Locate the cell with the specified text and output its [x, y] center coordinate. 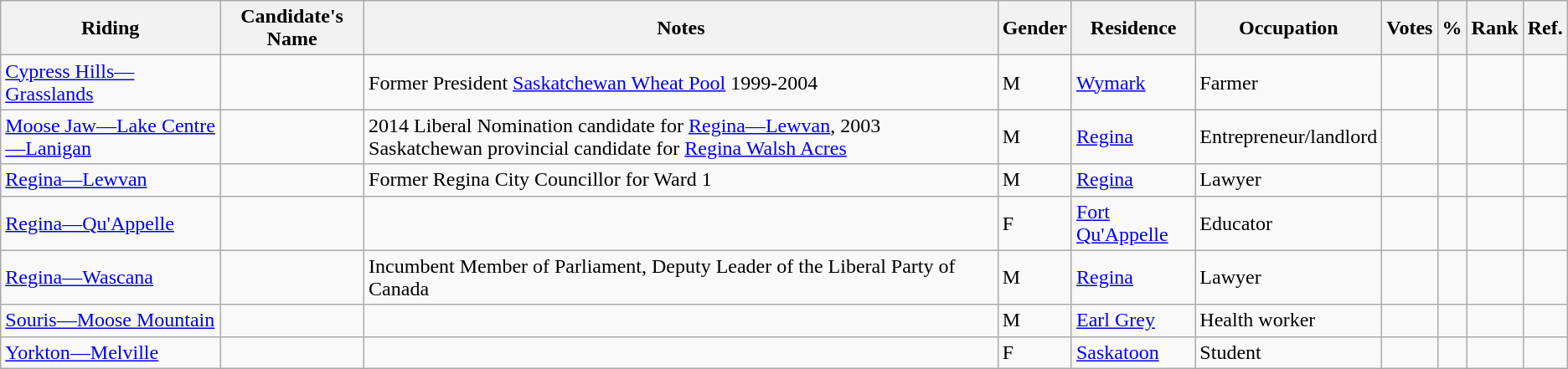
Fort Qu'Appelle [1132, 223]
Former Regina City Councillor for Ward 1 [682, 180]
% [1452, 28]
Incumbent Member of Parliament, Deputy Leader of the Liberal Party of Canada [682, 278]
Regina—Wascana [111, 278]
Regina—Qu'Appelle [111, 223]
Regina—Lewvan [111, 180]
Former President Saskatchewan Wheat Pool 1999-2004 [682, 82]
Gender [1034, 28]
Souris—Moose Mountain [111, 320]
Votes [1410, 28]
Riding [111, 28]
Educator [1288, 223]
Occupation [1288, 28]
Cypress Hills—Grasslands [111, 82]
Moose Jaw—Lake Centre—Lanigan [111, 137]
Earl Grey [1132, 320]
Residence [1132, 28]
Saskatoon [1132, 352]
Student [1288, 352]
Entrepreneur/landlord [1288, 137]
Yorkton—Melville [111, 352]
Rank [1494, 28]
Wymark [1132, 82]
Farmer [1288, 82]
2014 Liberal Nomination candidate for Regina—Lewvan, 2003 Saskatchewan provincial candidate for Regina Walsh Acres [682, 137]
Ref. [1545, 28]
Notes [682, 28]
Candidate's Name [292, 28]
Health worker [1288, 320]
